Identify which cell holds the provided text, then report its (X, Y) central coordinate. 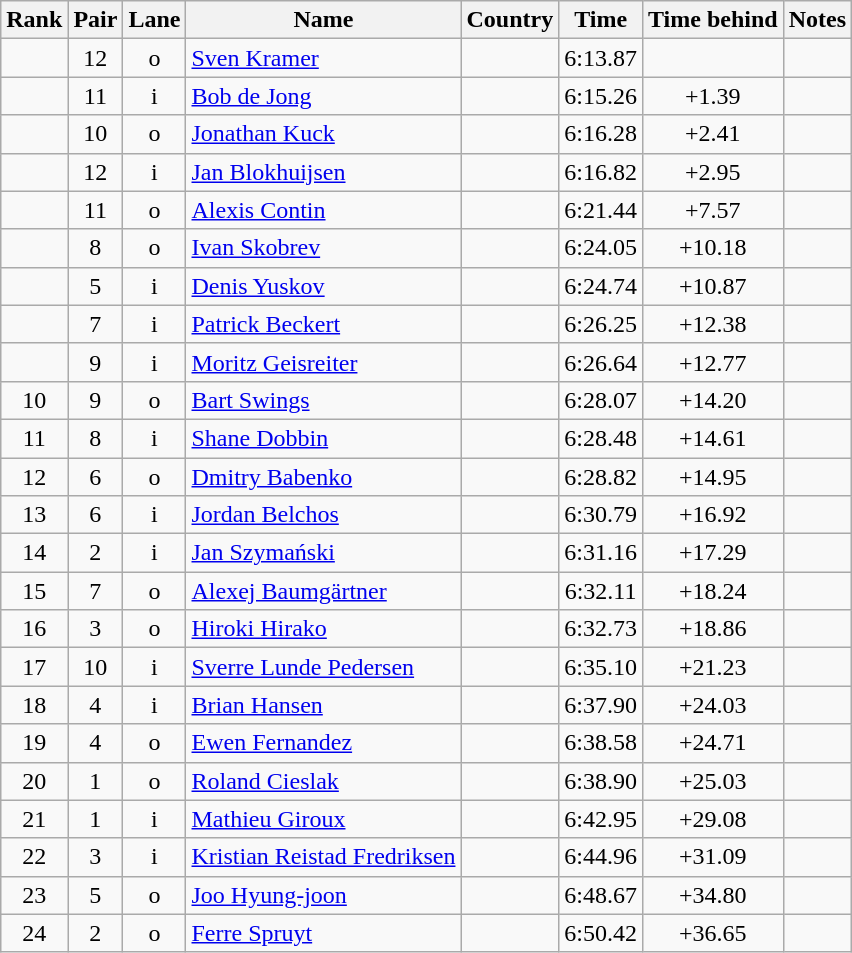
6:38.58 (601, 743)
Rank (34, 20)
+17.29 (712, 553)
Name (324, 20)
6:28.48 (601, 438)
22 (34, 857)
24 (34, 933)
Sverre Lunde Pedersen (324, 667)
+18.24 (712, 591)
+7.57 (712, 210)
Denis Yuskov (324, 286)
Jan Szymański (324, 553)
6:26.64 (601, 362)
18 (34, 705)
+21.23 (712, 667)
Bart Swings (324, 400)
6:44.96 (601, 857)
Dmitry Babenko (324, 477)
20 (34, 781)
+14.61 (712, 438)
+1.39 (712, 96)
+25.03 (712, 781)
+24.03 (712, 705)
6:35.10 (601, 667)
6:24.74 (601, 286)
Ewen Fernandez (324, 743)
19 (34, 743)
+36.65 (712, 933)
Country (510, 20)
6:24.05 (601, 248)
Notes (817, 20)
Jordan Belchos (324, 515)
6:16.28 (601, 134)
+12.77 (712, 362)
Brian Hansen (324, 705)
Alexej Baumgärtner (324, 591)
Shane Dobbin (324, 438)
6:28.07 (601, 400)
6:26.25 (601, 324)
13 (34, 515)
Hiroki Hirako (324, 629)
Moritz Geisreiter (324, 362)
6:15.26 (601, 96)
+2.95 (712, 172)
Roland Cieslak (324, 781)
Jan Blokhuijsen (324, 172)
6:32.11 (601, 591)
+12.38 (712, 324)
15 (34, 591)
+24.71 (712, 743)
6:21.44 (601, 210)
Ferre Spruyt (324, 933)
+2.41 (712, 134)
6:42.95 (601, 819)
+14.95 (712, 477)
+18.86 (712, 629)
16 (34, 629)
6:48.67 (601, 895)
Joo Hyung-joon (324, 895)
23 (34, 895)
+29.08 (712, 819)
Time (601, 20)
Lane (154, 20)
Bob de Jong (324, 96)
6:50.42 (601, 933)
Sven Kramer (324, 58)
+16.92 (712, 515)
6:32.73 (601, 629)
14 (34, 553)
+34.80 (712, 895)
Ivan Skobrev (324, 248)
Kristian Reistad Fredriksen (324, 857)
+10.18 (712, 248)
6:31.16 (601, 553)
+14.20 (712, 400)
6:13.87 (601, 58)
Patrick Beckert (324, 324)
21 (34, 819)
+31.09 (712, 857)
6:38.90 (601, 781)
6:28.82 (601, 477)
Time behind (712, 20)
6:37.90 (601, 705)
Alexis Contin (324, 210)
Mathieu Giroux (324, 819)
17 (34, 667)
Pair (96, 20)
6:30.79 (601, 515)
6:16.82 (601, 172)
Jonathan Kuck (324, 134)
+10.87 (712, 286)
